Return the (x, y) coordinate for the center point of the cell that contains the specified text.  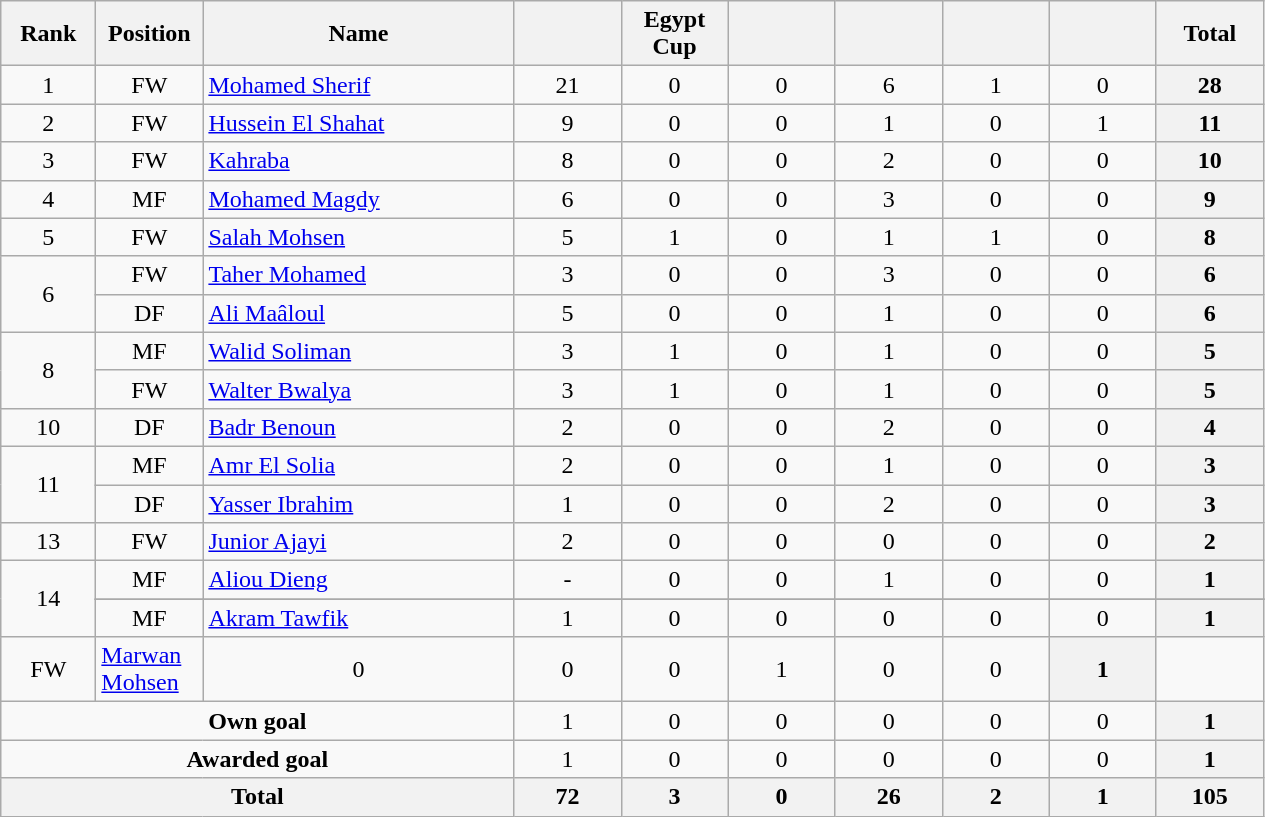
Rank (48, 34)
Taher Mohamed (358, 275)
Junior Ajayi (358, 542)
Walter Bwalya (358, 389)
Amr El Solia (358, 465)
Own goal (258, 721)
Awarded goal (258, 759)
Ali Maâloul (358, 313)
Hussein El Shahat (358, 123)
Position (150, 34)
26 (888, 797)
Aliou Dieng (358, 580)
14 (48, 599)
Mohamed Sherif (358, 85)
Akram Tawfik (358, 618)
Name (358, 34)
Yasser Ibrahim (358, 503)
72 (568, 797)
Salah Mohsen (358, 237)
105 (1210, 797)
21 (568, 85)
Mohamed Magdy (358, 199)
Kahraba (358, 161)
28 (1210, 85)
Marwan Mohsen (150, 670)
Walid Soliman (358, 351)
- (568, 580)
Egypt Cup (674, 34)
Badr Benoun (358, 427)
13 (48, 542)
